Search for the cell housing the specified text and yield its (X, Y) center coordinate. 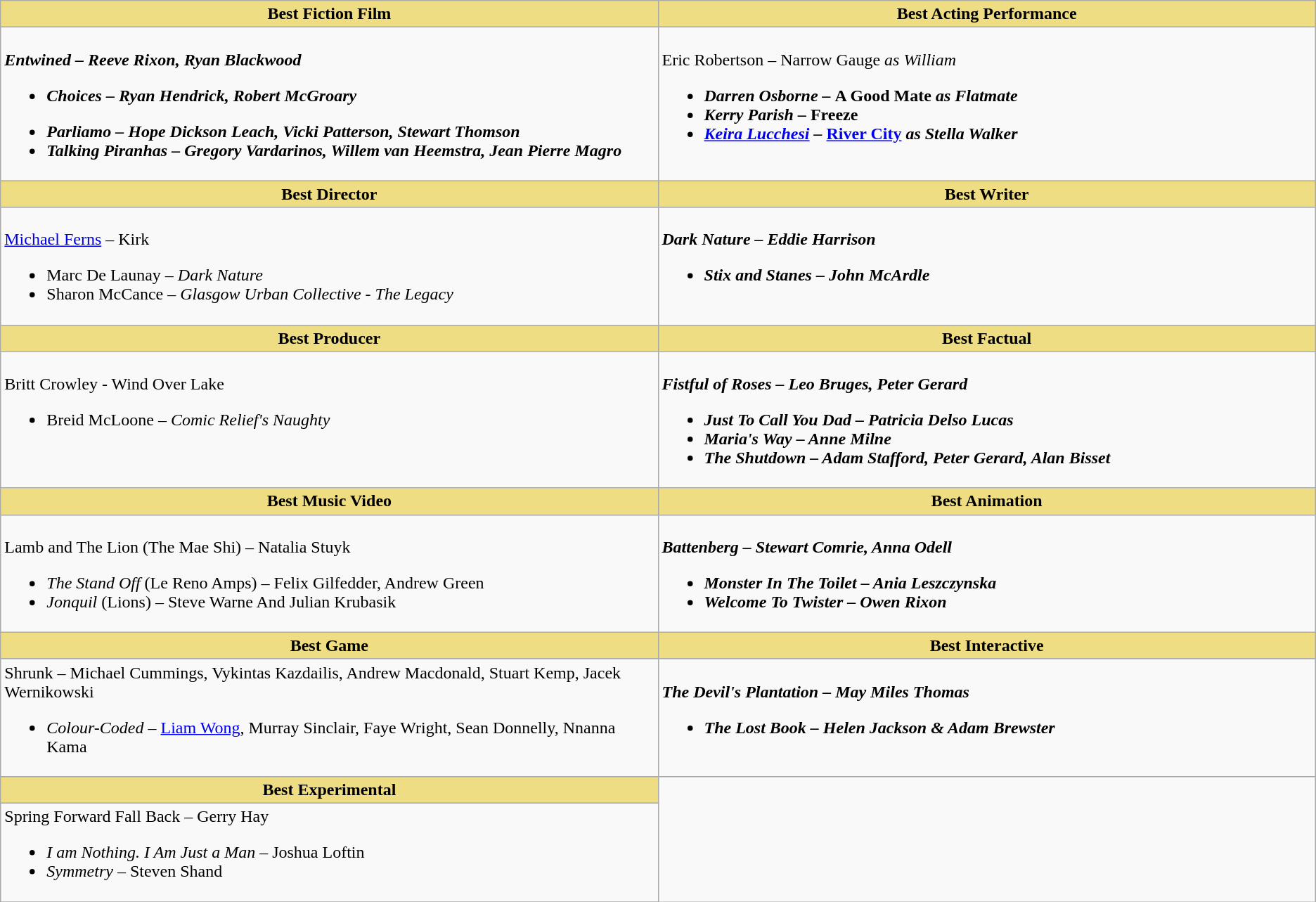
Dark Nature – Eddie HarrisonStix and Stanes – John McArdle (987, 266)
Best Factual (987, 338)
Spring Forward Fall Back – Gerry HayI am Nothing. I Am Just a Man – Joshua LoftinSymmetry – Steven Shand (329, 852)
Best Interactive (987, 645)
The Devil's Plantation – May Miles ThomasThe Lost Book – Helen Jackson & Adam Brewster (987, 717)
Best Animation (987, 501)
Best Experimental (329, 790)
Best Writer (987, 194)
Michael Ferns – KirkMarc De Launay – Dark NatureSharon McCance – Glasgow Urban Collective - The Legacy (329, 266)
Best Game (329, 645)
Best Fiction Film (329, 14)
Best Producer (329, 338)
Best Music Video (329, 501)
Eric Robertson – Narrow Gauge as WilliamDarren Osborne – A Good Mate as FlatmateKerry Parish – FreezeKeira Lucchesi – River City as Stella Walker (987, 104)
Best Acting Performance (987, 14)
Best Director (329, 194)
Britt Crowley - Wind Over LakeBreid McLoone – Comic Relief's Naughty (329, 420)
Battenberg – Stewart Comrie, Anna OdellMonster In The Toilet – Ania LeszczynskaWelcome To Twister – Owen Rixon (987, 574)
